Identify which cell holds the provided text, then report its [X, Y] central coordinate. 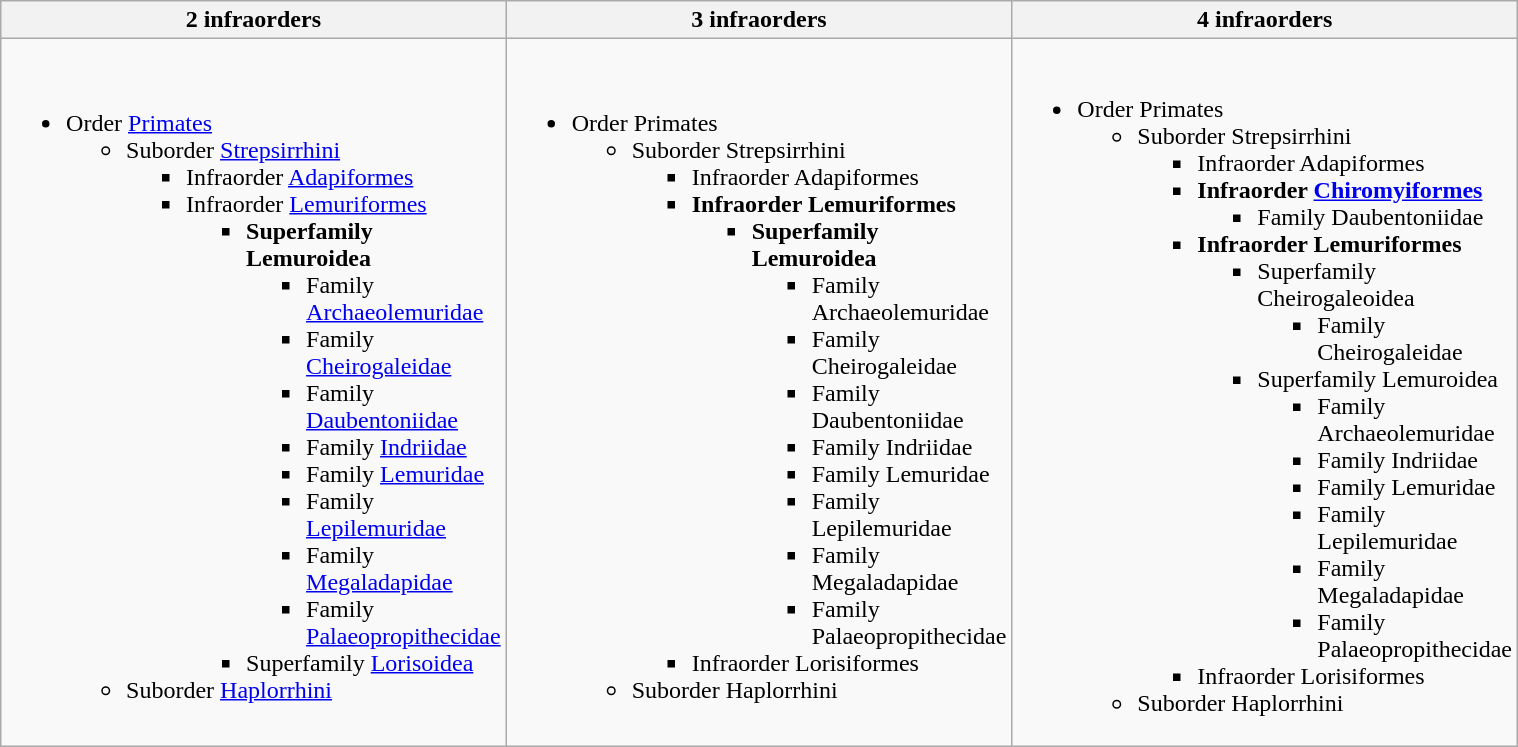
3 infraorders [759, 20]
4 infraorders [1265, 20]
2 infraorders [254, 20]
